For the text-containing cell, return its midpoint in (X, Y) coordinate format. 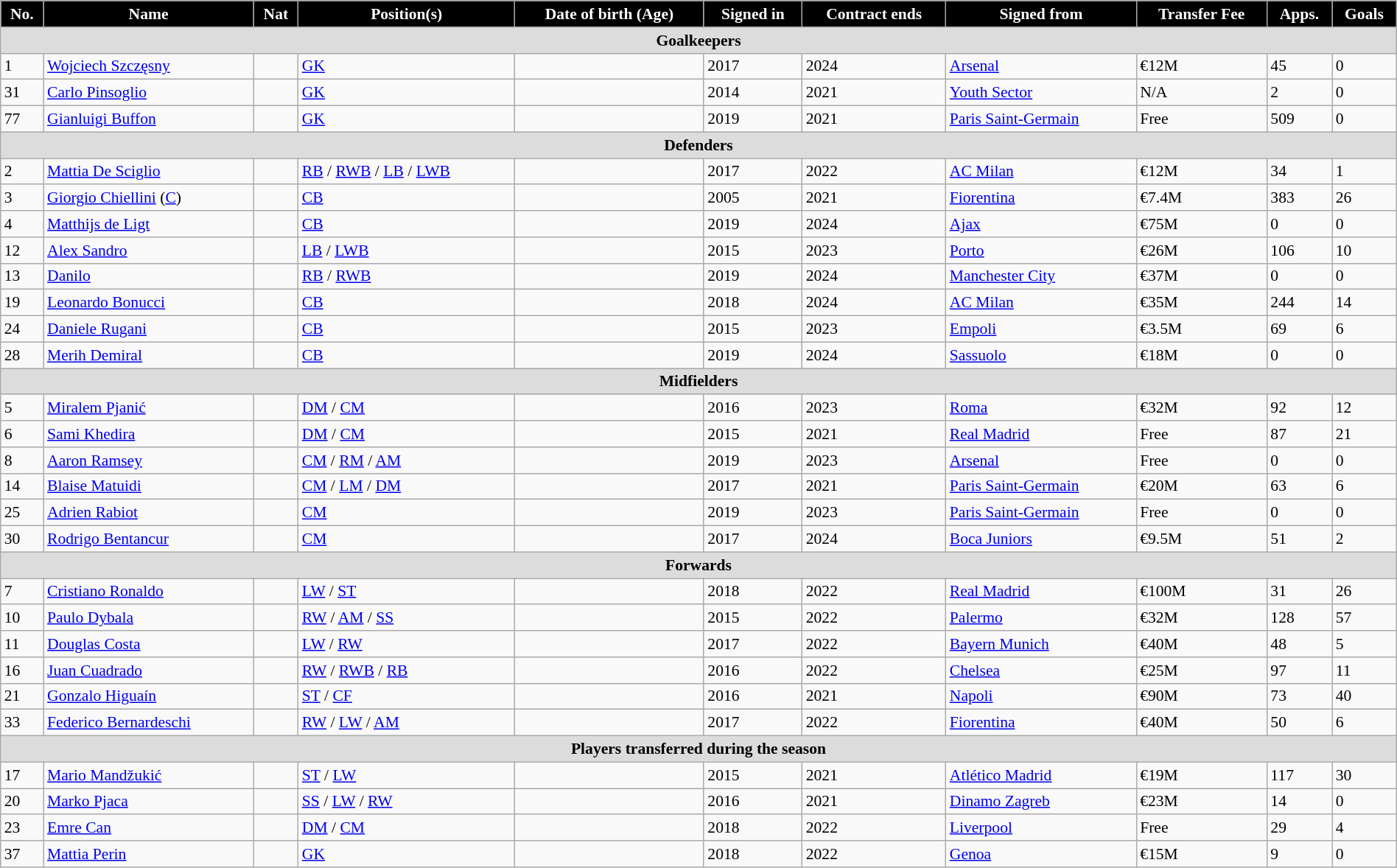
45 (1299, 66)
34 (1299, 172)
40 (1365, 696)
€100M (1201, 592)
Giorgio Chiellini (C) (149, 198)
9 (1299, 854)
13 (22, 276)
ST / LW (407, 775)
87 (1299, 434)
€18M (1201, 355)
€90M (1201, 696)
Contract ends (874, 14)
LW / ST (407, 592)
117 (1299, 775)
Sassuolo (1041, 355)
63 (1299, 486)
RW / LW / AM (407, 723)
€23M (1201, 802)
€26M (1201, 251)
RB / RWB (407, 276)
Federico Bernardeschi (149, 723)
Goalkeepers (698, 41)
€37M (1201, 276)
48 (1299, 644)
23 (22, 828)
ST / CF (407, 696)
Mattia De Sciglio (149, 172)
28 (22, 355)
Bayern Munich (1041, 644)
97 (1299, 671)
N/A (1201, 93)
€3.5M (1201, 329)
Danilo (149, 276)
17 (22, 775)
3 (22, 198)
37 (22, 854)
Alex Sandro (149, 251)
Palermo (1041, 618)
Napoli (1041, 696)
Daniele Rugani (149, 329)
128 (1299, 618)
509 (1299, 119)
RW / RWB / RB (407, 671)
16 (22, 671)
RW / AM / SS (407, 618)
92 (1299, 408)
50 (1299, 723)
Blaise Matuidi (149, 486)
Sami Khedira (149, 434)
2014 (753, 93)
LB / LWB (407, 251)
Paulo Dybala (149, 618)
77 (22, 119)
383 (1299, 198)
Carlo Pinsoglio (149, 93)
Position(s) (407, 14)
73 (1299, 696)
19 (22, 303)
Douglas Costa (149, 644)
Juan Cuadrado (149, 671)
Defenders (698, 145)
LW / RW (407, 644)
Porto (1041, 251)
Ajax (1041, 224)
€35M (1201, 303)
Goals (1365, 14)
CM / LM / DM (407, 486)
7 (22, 592)
Manchester City (1041, 276)
€9.5M (1201, 539)
Atlético Madrid (1041, 775)
Leonardo Bonucci (149, 303)
Emre Can (149, 828)
Forwards (698, 565)
Genoa (1041, 854)
25 (22, 513)
Liverpool (1041, 828)
Matthijs de Ligt (149, 224)
106 (1299, 251)
24 (22, 329)
8 (22, 461)
69 (1299, 329)
Adrien Rabiot (149, 513)
Name (149, 14)
Miralem Pjanić (149, 408)
Marko Pjaca (149, 802)
CM / RM / AM (407, 461)
No. (22, 14)
29 (1299, 828)
Merih Demiral (149, 355)
Mario Mandžukić (149, 775)
Roma (1041, 408)
Transfer Fee (1201, 14)
Date of birth (Age) (610, 14)
Dinamo Zagreb (1041, 802)
Nat (276, 14)
€15M (1201, 854)
Youth Sector (1041, 93)
Wojciech Szczęsny (149, 66)
Rodrigo Bentancur (149, 539)
Signed in (753, 14)
Gonzalo Higuaín (149, 696)
Aaron Ramsey (149, 461)
20 (22, 802)
Empoli (1041, 329)
Cristiano Ronaldo (149, 592)
€19M (1201, 775)
Chelsea (1041, 671)
€75M (1201, 224)
€7.4M (1201, 198)
33 (22, 723)
57 (1365, 618)
SS / LW / RW (407, 802)
€20M (1201, 486)
Apps. (1299, 14)
RB / RWB / LB / LWB (407, 172)
Mattia Perin (149, 854)
Players transferred during the season (698, 749)
244 (1299, 303)
Midfielders (698, 382)
2005 (753, 198)
€25M (1201, 671)
Signed from (1041, 14)
Gianluigi Buffon (149, 119)
Boca Juniors (1041, 539)
51 (1299, 539)
